Provide the [x, y] coordinate of the cell's center where the given text is located.  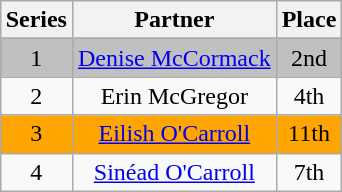
2nd [309, 58]
Eilish O'Carroll [174, 134]
4th [309, 96]
Erin McGregor [174, 96]
1 [36, 58]
Partner [174, 20]
4 [36, 172]
Denise McCormack [174, 58]
2 [36, 96]
3 [36, 134]
Place [309, 20]
Series [36, 20]
7th [309, 172]
Sinéad O'Carroll [174, 172]
11th [309, 134]
